For the text-containing cell, return its midpoint in [x, y] coordinate format. 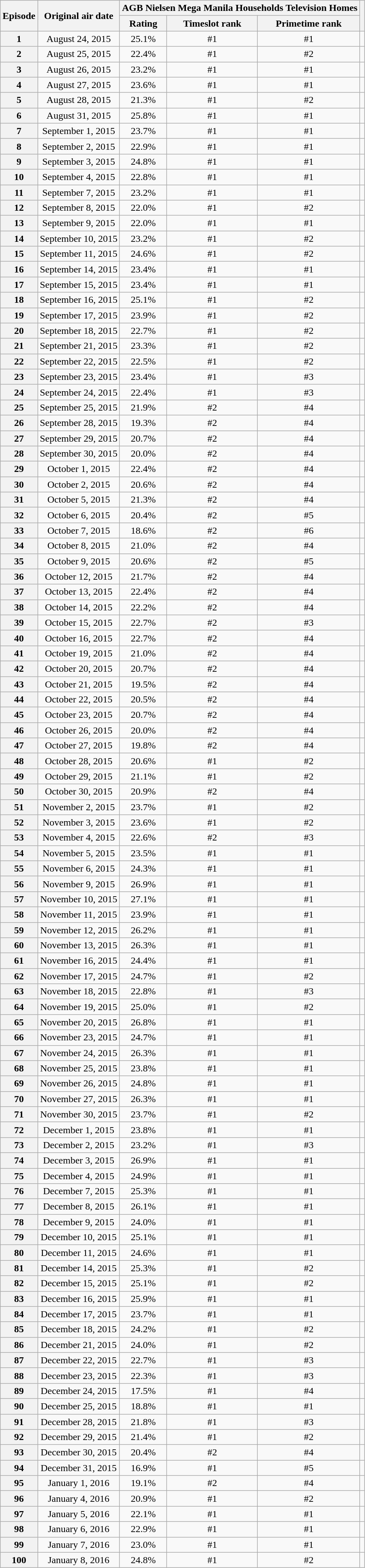
December 24, 2015 [79, 1391]
92 [19, 1437]
97 [19, 1514]
September 18, 2015 [79, 331]
91 [19, 1421]
22.6% [144, 838]
53 [19, 838]
September 15, 2015 [79, 285]
61 [19, 961]
October 15, 2015 [79, 623]
23.0% [144, 1545]
September 4, 2015 [79, 177]
Timeslot rank [212, 23]
72 [19, 1130]
4 [19, 85]
December 7, 2015 [79, 1191]
1 [19, 39]
December 25, 2015 [79, 1406]
November 6, 2015 [79, 868]
31 [19, 500]
December 22, 2015 [79, 1360]
14 [19, 239]
September 29, 2015 [79, 438]
October 13, 2015 [79, 592]
85 [19, 1329]
78 [19, 1222]
69 [19, 1084]
December 2, 2015 [79, 1145]
48 [19, 761]
October 27, 2015 [79, 746]
December 8, 2015 [79, 1207]
23.5% [144, 853]
October 8, 2015 [79, 546]
45 [19, 715]
24.2% [144, 1329]
87 [19, 1360]
99 [19, 1545]
15 [19, 254]
December 1, 2015 [79, 1130]
August 27, 2015 [79, 85]
September 11, 2015 [79, 254]
September 10, 2015 [79, 239]
6 [19, 115]
October 9, 2015 [79, 561]
September 25, 2015 [79, 407]
October 6, 2015 [79, 515]
96 [19, 1499]
49 [19, 776]
September 21, 2015 [79, 346]
January 8, 2016 [79, 1560]
November 26, 2015 [79, 1084]
29 [19, 469]
81 [19, 1268]
34 [19, 546]
December 21, 2015 [79, 1345]
76 [19, 1191]
19 [19, 315]
December 16, 2015 [79, 1299]
October 28, 2015 [79, 761]
22 [19, 361]
19.3% [144, 423]
43 [19, 684]
September 8, 2015 [79, 208]
October 21, 2015 [79, 684]
25.9% [144, 1299]
November 27, 2015 [79, 1099]
79 [19, 1237]
75 [19, 1176]
August 28, 2015 [79, 100]
63 [19, 992]
December 11, 2015 [79, 1253]
47 [19, 746]
37 [19, 592]
22.3% [144, 1375]
54 [19, 853]
Rating [144, 23]
25 [19, 407]
September 14, 2015 [79, 269]
October 22, 2015 [79, 700]
22.1% [144, 1514]
17 [19, 285]
56 [19, 884]
November 16, 2015 [79, 961]
21.7% [144, 576]
October 23, 2015 [79, 715]
16 [19, 269]
January 5, 2016 [79, 1514]
71 [19, 1114]
11 [19, 193]
98 [19, 1529]
52 [19, 822]
August 24, 2015 [79, 39]
January 4, 2016 [79, 1499]
August 31, 2015 [79, 115]
October 20, 2015 [79, 669]
September 22, 2015 [79, 361]
70 [19, 1099]
25.0% [144, 1007]
November 17, 2015 [79, 976]
26 [19, 423]
9 [19, 161]
73 [19, 1145]
September 2, 2015 [79, 146]
23 [19, 377]
November 4, 2015 [79, 838]
December 4, 2015 [79, 1176]
39 [19, 623]
90 [19, 1406]
74 [19, 1160]
95 [19, 1483]
55 [19, 868]
93 [19, 1453]
25.8% [144, 115]
October 7, 2015 [79, 530]
58 [19, 914]
26.2% [144, 930]
September 24, 2015 [79, 392]
August 26, 2015 [79, 69]
20 [19, 331]
7 [19, 131]
October 19, 2015 [79, 653]
8 [19, 146]
22.5% [144, 361]
27 [19, 438]
100 [19, 1560]
November 12, 2015 [79, 930]
September 7, 2015 [79, 193]
November 24, 2015 [79, 1053]
17.5% [144, 1391]
23.3% [144, 346]
October 14, 2015 [79, 607]
#6 [309, 530]
24 [19, 392]
November 30, 2015 [79, 1114]
December 23, 2015 [79, 1375]
46 [19, 730]
38 [19, 607]
18.6% [144, 530]
January 7, 2016 [79, 1545]
January 6, 2016 [79, 1529]
December 18, 2015 [79, 1329]
October 1, 2015 [79, 469]
94 [19, 1468]
32 [19, 515]
21.1% [144, 776]
82 [19, 1283]
December 29, 2015 [79, 1437]
80 [19, 1253]
10 [19, 177]
44 [19, 700]
December 9, 2015 [79, 1222]
19.8% [144, 746]
88 [19, 1375]
28 [19, 454]
December 14, 2015 [79, 1268]
3 [19, 69]
21.4% [144, 1437]
19.5% [144, 684]
18 [19, 300]
26.8% [144, 1022]
December 15, 2015 [79, 1283]
October 30, 2015 [79, 792]
October 16, 2015 [79, 638]
18.8% [144, 1406]
Original air date [79, 16]
66 [19, 1038]
AGB Nielsen Mega Manila Households Television Homes [240, 8]
83 [19, 1299]
19.1% [144, 1483]
Primetime rank [309, 23]
57 [19, 899]
November 5, 2015 [79, 853]
November 20, 2015 [79, 1022]
41 [19, 653]
24.4% [144, 961]
November 9, 2015 [79, 884]
36 [19, 576]
50 [19, 792]
September 1, 2015 [79, 131]
October 26, 2015 [79, 730]
September 28, 2015 [79, 423]
November 3, 2015 [79, 822]
16.9% [144, 1468]
December 31, 2015 [79, 1468]
27.1% [144, 899]
62 [19, 976]
21 [19, 346]
22.2% [144, 607]
59 [19, 930]
November 18, 2015 [79, 992]
October 29, 2015 [79, 776]
42 [19, 669]
November 13, 2015 [79, 945]
September 17, 2015 [79, 315]
November 2, 2015 [79, 807]
64 [19, 1007]
December 28, 2015 [79, 1421]
86 [19, 1345]
December 30, 2015 [79, 1453]
August 25, 2015 [79, 54]
65 [19, 1022]
September 3, 2015 [79, 161]
December 10, 2015 [79, 1237]
September 23, 2015 [79, 377]
November 23, 2015 [79, 1038]
October 5, 2015 [79, 500]
December 17, 2015 [79, 1314]
33 [19, 530]
89 [19, 1391]
October 2, 2015 [79, 484]
24.3% [144, 868]
September 16, 2015 [79, 300]
September 9, 2015 [79, 223]
November 19, 2015 [79, 1007]
77 [19, 1207]
30 [19, 484]
35 [19, 561]
84 [19, 1314]
21.9% [144, 407]
October 12, 2015 [79, 576]
60 [19, 945]
51 [19, 807]
24.9% [144, 1176]
2 [19, 54]
20.5% [144, 700]
26.1% [144, 1207]
December 3, 2015 [79, 1160]
13 [19, 223]
21.8% [144, 1421]
40 [19, 638]
5 [19, 100]
November 25, 2015 [79, 1068]
68 [19, 1068]
September 30, 2015 [79, 454]
Episode [19, 16]
67 [19, 1053]
November 10, 2015 [79, 899]
November 11, 2015 [79, 914]
12 [19, 208]
January 1, 2016 [79, 1483]
